Determine the [X, Y] coordinate at the center of the cell enclosing the given text.  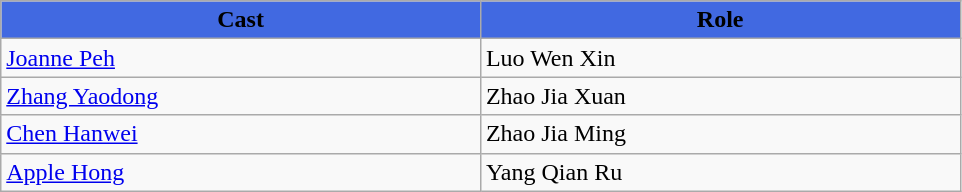
Yang Qian Ru [720, 172]
Luo Wen Xin [720, 58]
Cast [241, 20]
Zhao Jia Ming [720, 134]
Role [720, 20]
Zhang Yaodong [241, 96]
Zhao Jia Xuan [720, 96]
Apple Hong [241, 172]
Chen Hanwei [241, 134]
Joanne Peh [241, 58]
